From the cell containing the given text, extract its center point as (X, Y) coordinate. 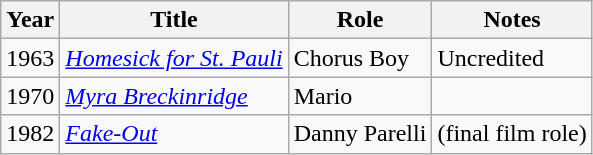
Uncredited (512, 58)
1963 (30, 58)
(final film role) (512, 134)
Title (174, 20)
Year (30, 20)
Chorus Boy (360, 58)
Homesick for St. Pauli (174, 58)
Danny Parelli (360, 134)
1970 (30, 96)
Mario (360, 96)
Role (360, 20)
Myra Breckinridge (174, 96)
1982 (30, 134)
Fake-Out (174, 134)
Notes (512, 20)
